Return the [x, y] coordinate for the center point of the cell that contains the specified text.  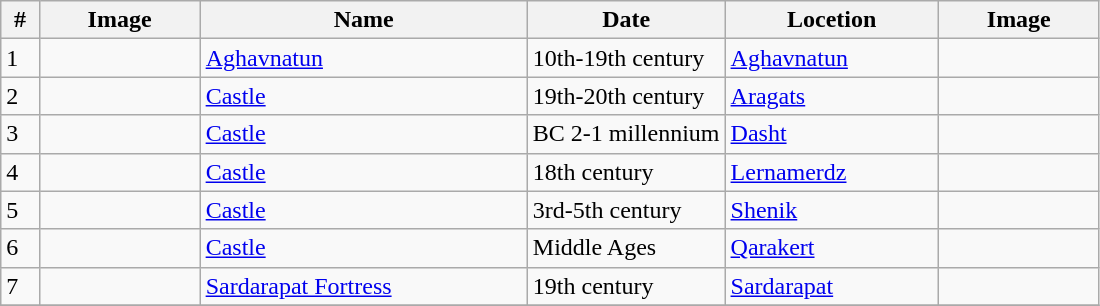
4 [20, 172]
Shenik [832, 210]
2 [20, 96]
# [20, 20]
18th century [626, 172]
Sardarapat [832, 286]
7 [20, 286]
1 [20, 58]
Lernamerdz [832, 172]
3rd-5th century [626, 210]
Date [626, 20]
Qarakert [832, 248]
19th-20th century [626, 96]
19th century [626, 286]
Sardarapat Fortress [364, 286]
10th-19th century [626, 58]
5 [20, 210]
Aragats [832, 96]
Middle Ages [626, 248]
BC 2-1 millennium [626, 134]
3 [20, 134]
Dasht [832, 134]
Name [364, 20]
6 [20, 248]
Locetion [832, 20]
